Locate the cell with the specified text and output its (x, y) center coordinate. 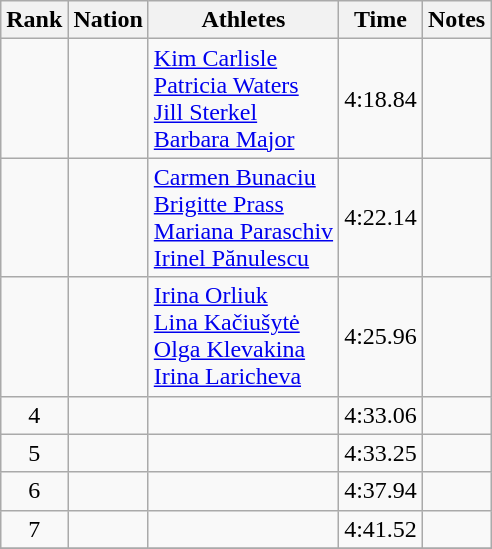
4:41.52 (381, 529)
Athletes (243, 20)
Rank (34, 20)
Notes (456, 20)
Time (381, 20)
4:33.06 (381, 415)
4:33.25 (381, 453)
6 (34, 491)
4:37.94 (381, 491)
4:22.14 (381, 218)
Irina OrliukLina KačiušytėOlga KlevakinaIrina Laricheva (243, 336)
7 (34, 529)
4:25.96 (381, 336)
Nation (108, 20)
Kim CarlislePatricia WatersJill SterkelBarbara Major (243, 98)
Carmen BunaciuBrigitte PrassMariana ParaschivIrinel Pănulescu (243, 218)
4 (34, 415)
5 (34, 453)
4:18.84 (381, 98)
